Determine the [x, y] coordinate at the center of the cell enclosing the given text.  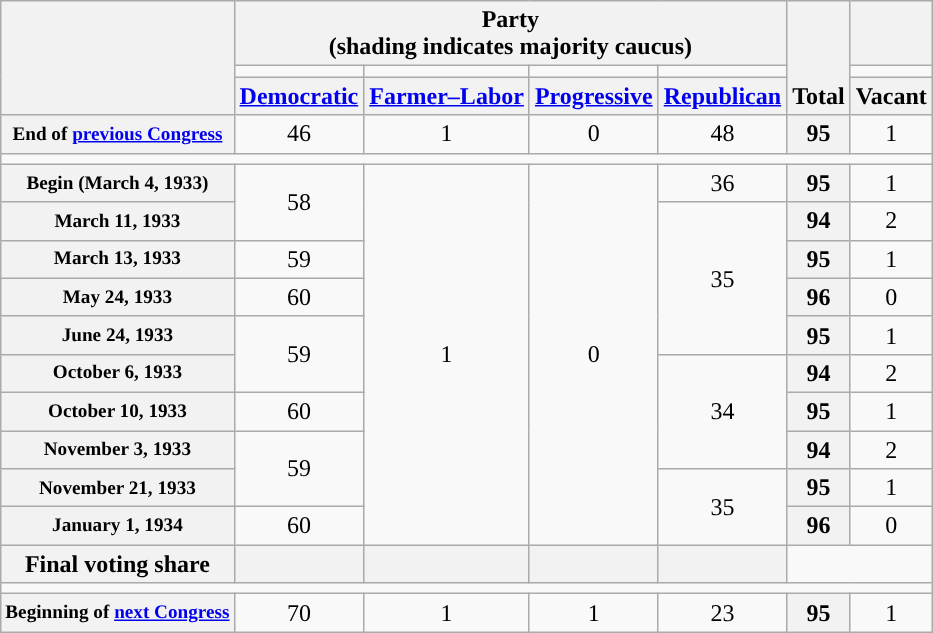
58 [299, 202]
48 [722, 134]
36 [722, 183]
June 24, 1933 [118, 335]
End of previous Congress [118, 134]
November 21, 1933 [118, 488]
Final voting share [118, 564]
Beginning of next Congress [118, 613]
March 11, 1933 [118, 221]
May 24, 1933 [118, 297]
March 13, 1933 [118, 259]
Begin (March 4, 1933) [118, 183]
January 1, 1934 [118, 526]
Party(shading indicates majority caucus) [510, 34]
Republican [722, 96]
Vacant [891, 96]
Progressive [594, 96]
Total [819, 58]
23 [722, 613]
Democratic [299, 96]
34 [722, 411]
46 [299, 134]
Farmer–Labor [447, 96]
November 3, 1933 [118, 449]
October 6, 1933 [118, 373]
October 10, 1933 [118, 411]
70 [299, 613]
